Search for the cell housing the specified text and yield its [x, y] center coordinate. 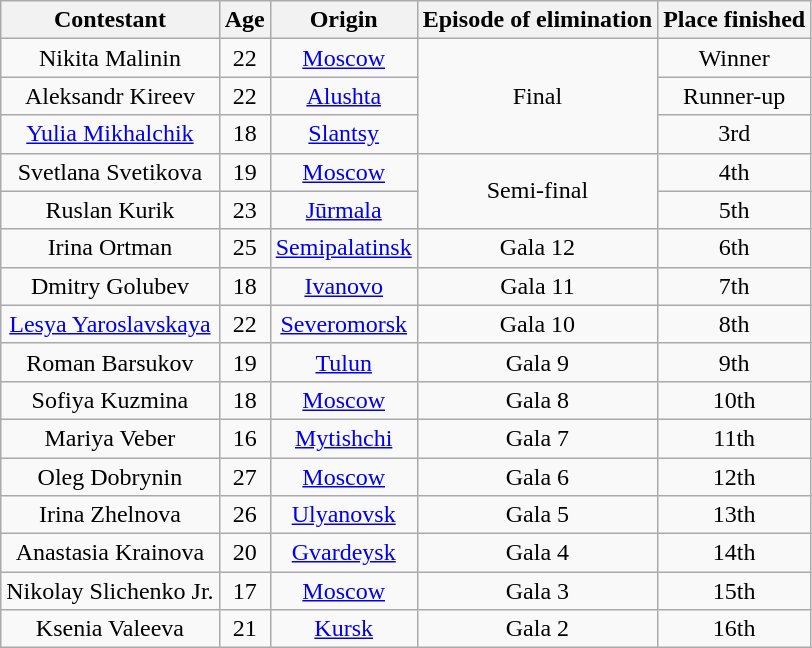
8th [734, 324]
10th [734, 400]
23 [244, 210]
Gala 10 [537, 324]
15th [734, 591]
Age [244, 20]
Ivanovo [344, 286]
Gala 11 [537, 286]
Gala 6 [537, 477]
3rd [734, 134]
9th [734, 362]
26 [244, 515]
Gala 5 [537, 515]
16 [244, 438]
Ksenia Valeeva [110, 629]
Aleksandr Kireev [110, 96]
Sofiya Kuzmina [110, 400]
Gala 8 [537, 400]
Oleg Dobrynin [110, 477]
Winner [734, 58]
16th [734, 629]
Mytishchi [344, 438]
Kursk [344, 629]
Gala 12 [537, 248]
Episode of elimination [537, 20]
Anastasia Krainova [110, 553]
Severomorsk [344, 324]
Gala 9 [537, 362]
Runner-up [734, 96]
Jūrmala [344, 210]
Semipalatinsk [344, 248]
Nikolay Slichenko Jr. [110, 591]
Lesya Yaroslavskaya [110, 324]
Semi-final [537, 191]
13th [734, 515]
Final [537, 96]
Nikita Malinin [110, 58]
Yulia Mikhalchik [110, 134]
Ulyanovsk [344, 515]
Ruslan Kurik [110, 210]
Alushta [344, 96]
4th [734, 172]
Irina Ortman [110, 248]
Gala 3 [537, 591]
Slantsy [344, 134]
Mariya Veber [110, 438]
Place finished [734, 20]
20 [244, 553]
Gala 2 [537, 629]
Irina Zhelnova [110, 515]
Svetlana Svetikova [110, 172]
14th [734, 553]
Roman Barsukov [110, 362]
Dmitry Golubev [110, 286]
Tulun [344, 362]
Origin [344, 20]
25 [244, 248]
5th [734, 210]
12th [734, 477]
Gala 4 [537, 553]
6th [734, 248]
21 [244, 629]
17 [244, 591]
11th [734, 438]
7th [734, 286]
Gala 7 [537, 438]
27 [244, 477]
Gvardeysk [344, 553]
Contestant [110, 20]
